Extract the [X, Y] coordinate from the center of the cell holding the provided text.  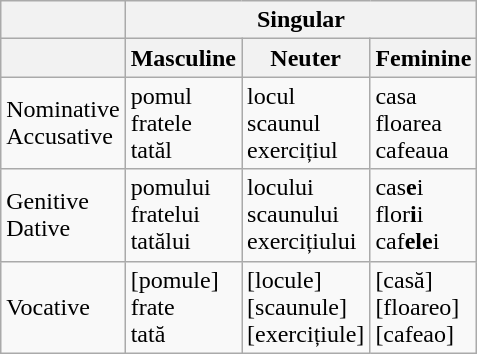
[pomule]fratetată [183, 307]
Masculine [183, 58]
NominativeAccusative [63, 123]
Singular [301, 20]
loculuiscaunuluiexercițiului [306, 215]
Vocative [63, 307]
pomulfrateletatăl [183, 123]
Feminine [424, 58]
Neuter [306, 58]
GenitiveDative [63, 215]
caseifloriicafelei [424, 215]
[locule][scaunule][exercițiule] [306, 307]
loculscaunulexercițiul [306, 123]
casafloareacafeaua [424, 123]
pomuluifrateluitatălui [183, 215]
[casă][floareo][cafeao] [424, 307]
